Detect which cell encompasses the target text, then output its (x, y) center coordinate. 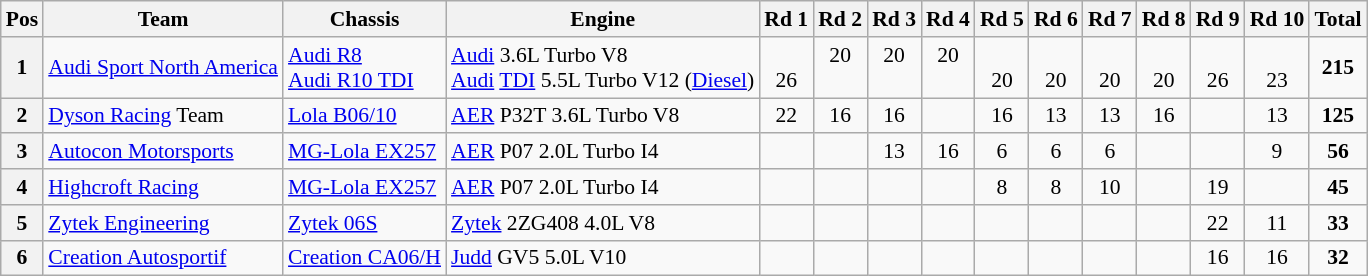
Autocon Motorsports (163, 152)
Creation Autosportif (163, 258)
125 (1338, 116)
32 (1338, 258)
10 (1110, 187)
19 (1218, 187)
Zytek 2ZG408 4.0L V8 (602, 223)
Rd 1 (786, 19)
Rd 6 (1056, 19)
Rd 3 (894, 19)
9 (1278, 152)
Rd 10 (1278, 19)
Zytek 06S (364, 223)
Rd 8 (1164, 19)
5 (22, 223)
Lola B06/10 (364, 116)
Rd 2 (840, 19)
AER P32T 3.6L Turbo V8 (602, 116)
33 (1338, 223)
Rd 7 (1110, 19)
Zytek Engineering (163, 223)
Team (163, 19)
Engine (602, 19)
Rd 4 (948, 19)
Total (1338, 19)
Audi 3.6L Turbo V8Audi TDI 5.5L Turbo V12 (Diesel) (602, 68)
45 (1338, 187)
2 (22, 116)
Rd 5 (1002, 19)
Audi R8Audi R10 TDI (364, 68)
23 (1278, 68)
1 (22, 68)
215 (1338, 68)
Dyson Racing Team (163, 116)
Rd 9 (1218, 19)
Audi Sport North America (163, 68)
3 (22, 152)
Creation CA06/H (364, 258)
Highcroft Racing (163, 187)
4 (22, 187)
11 (1278, 223)
Chassis (364, 19)
56 (1338, 152)
Pos (22, 19)
Judd GV5 5.0L V10 (602, 258)
